Identify which cell holds the provided text, then report its [x, y] central coordinate. 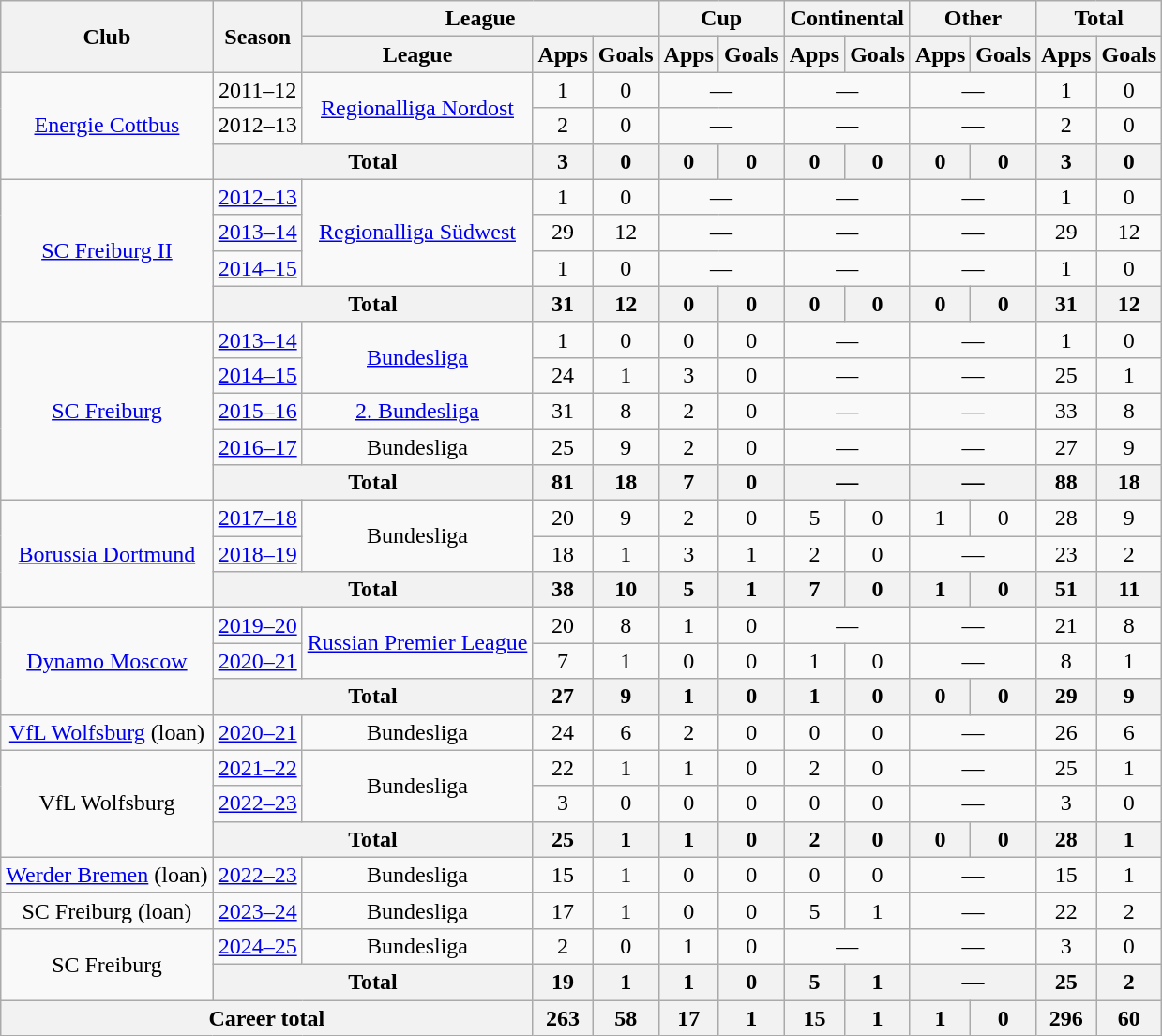
Borussia Dortmund [107, 554]
Other [973, 19]
33 [1066, 411]
Energie Cottbus [107, 126]
2023–24 [257, 910]
2. Bundesliga [417, 411]
58 [626, 1017]
Werder Bremen (loan) [107, 875]
23 [1066, 554]
2011–12 [257, 90]
Club [107, 37]
21 [1066, 625]
Dynamo Moscow [107, 661]
Season [257, 37]
10 [626, 590]
2015–16 [257, 411]
81 [563, 483]
88 [1066, 483]
296 [1066, 1017]
38 [563, 590]
SC Freiburg (loan) [107, 910]
2016–17 [257, 447]
19 [563, 982]
263 [563, 1017]
2019–20 [257, 625]
Cup [721, 19]
60 [1129, 1017]
Continental [847, 19]
26 [1066, 732]
Russian Premier League [417, 643]
2024–25 [257, 946]
SC Freiburg II [107, 250]
11 [1129, 590]
51 [1066, 590]
Regionalliga Nordost [417, 108]
2018–19 [257, 554]
2021–22 [257, 768]
Career total [266, 1017]
2017–18 [257, 518]
Regionalliga Südwest [417, 233]
VfL Wolfsburg [107, 803]
VfL Wolfsburg (loan) [107, 732]
